Search for the cell housing the specified text and yield its (X, Y) center coordinate. 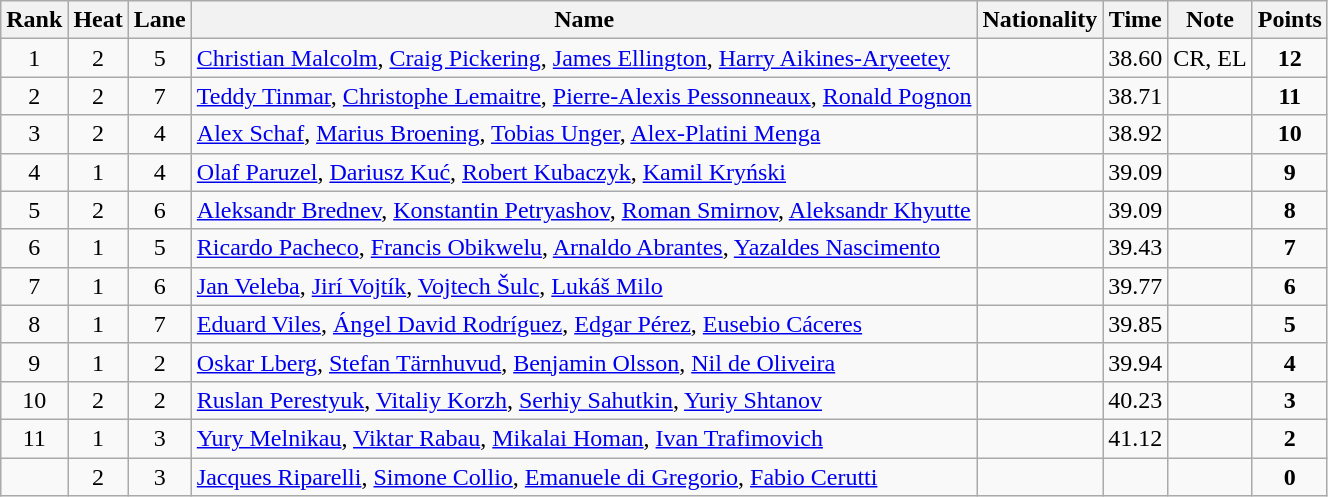
Rank (34, 20)
41.12 (1136, 438)
Eduard Viles, Ángel David Rodríguez, Edgar Pérez, Eusebio Cáceres (584, 324)
38.71 (1136, 96)
Nationality (1040, 20)
Points (1290, 20)
Ricardo Pacheco, Francis Obikwelu, Arnaldo Abrantes, Yazaldes Nascimento (584, 248)
38.92 (1136, 134)
Jan Veleba, Jirí Vojtík, Vojtech Šulc, Lukáš Milo (584, 286)
Note (1210, 20)
39.94 (1136, 362)
39.77 (1136, 286)
CR, EL (1210, 58)
Time (1136, 20)
Jacques Riparelli, Simone Collio, Emanuele di Gregorio, Fabio Cerutti (584, 477)
Aleksandr Brednev, Konstantin Petryashov, Roman Smirnov, Aleksandr Khyutte (584, 210)
40.23 (1136, 400)
38.60 (1136, 58)
Heat (98, 20)
39.85 (1136, 324)
Lane (160, 20)
12 (1290, 58)
Yury Melnikau, Viktar Rabau, Mikalai Homan, Ivan Trafimovich (584, 438)
Name (584, 20)
Christian Malcolm, Craig Pickering, James Ellington, Harry Aikines-Aryeetey (584, 58)
39.43 (1136, 248)
Oskar Lberg, Stefan Tärnhuvud, Benjamin Olsson, Nil de Oliveira (584, 362)
Ruslan Perestyuk, Vitaliy Korzh, Serhiy Sahutkin, Yuriy Shtanov (584, 400)
Alex Schaf, Marius Broening, Tobias Unger, Alex-Platini Menga (584, 134)
Olaf Paruzel, Dariusz Kuć, Robert Kubaczyk, Kamil Kryński (584, 172)
0 (1290, 477)
Teddy Tinmar, Christophe Lemaitre, Pierre-Alexis Pessonneaux, Ronald Pognon (584, 96)
